Scan for the cell matching the given text and deliver its [x, y] coordinate at center. 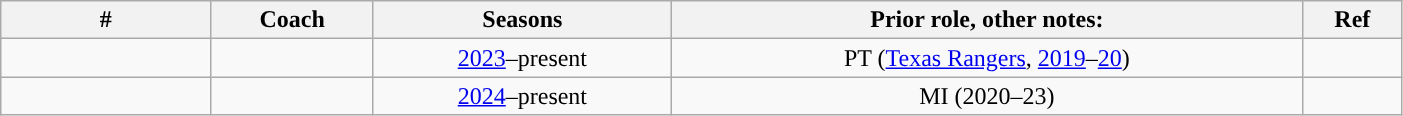
MI (2020–23) [988, 96]
2023–present [522, 58]
Coach [292, 20]
Seasons [522, 20]
Prior role, other notes: [988, 20]
# [106, 20]
2024–present [522, 96]
PT (Texas Rangers, 2019–20) [988, 58]
Ref [1352, 20]
